Return (X, Y) of the center of cell containing provided text 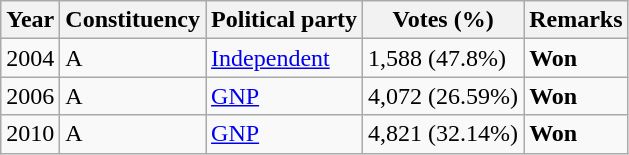
2004 (30, 58)
Independent (284, 58)
Remarks (576, 20)
Votes (%) (444, 20)
Political party (284, 20)
Year (30, 20)
4,072 (26.59%) (444, 96)
2006 (30, 96)
1,588 (47.8%) (444, 58)
4,821 (32.14%) (444, 134)
Constituency (133, 20)
2010 (30, 134)
